Identify which cell holds the provided text, then report its (x, y) central coordinate. 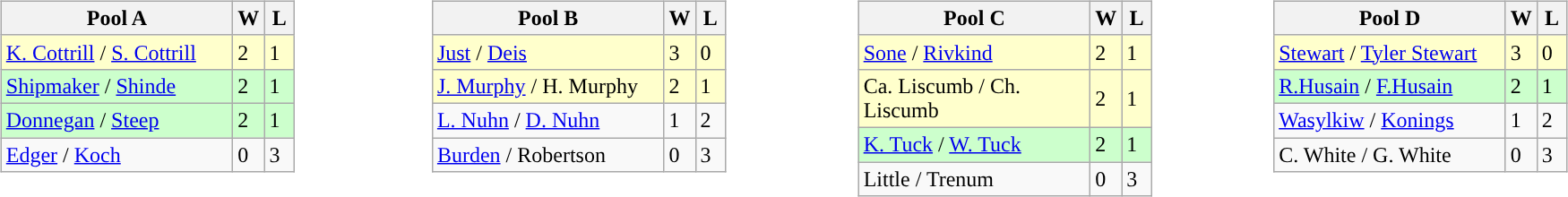
Pool C (975, 18)
R.Husain / F.Husain (1391, 86)
Little / Trenum (975, 178)
Stewart / Tyler Stewart (1391, 52)
K. Cottrill / S. Cottrill (116, 52)
Donnegan / Steep (116, 120)
Ca. Liscumb / Ch. Liscumb (975, 98)
Pool B (548, 18)
Burden / Robertson (548, 155)
Just / Deis (548, 52)
Pool D (1391, 18)
Pool A (116, 18)
Edger / Koch (116, 155)
Sone / Rivkind (975, 52)
K. Tuck / W. Tuck (975, 144)
L. Nuhn / D. Nuhn (548, 120)
J. Murphy / H. Murphy (548, 86)
Wasylkiw / Konings (1391, 120)
C. White / G. White (1391, 155)
Shipmaker / Shinde (116, 86)
